Detect which cell encompasses the target text, then output its [X, Y] center coordinate. 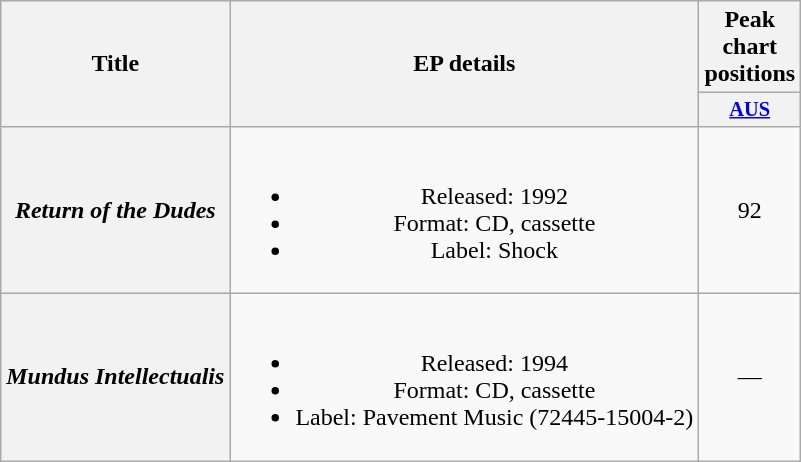
Peak chartpositions [750, 47]
— [750, 378]
Mundus Intellectualis [116, 378]
Title [116, 64]
92 [750, 210]
AUS [750, 110]
Return of the Dudes [116, 210]
Released: 1992Format: CD, cassetteLabel: Shock [464, 210]
EP details [464, 64]
Released: 1994Format: CD, cassetteLabel: Pavement Music (72445-15004-2) [464, 378]
